Scan for the cell matching the given text and deliver its (X, Y) coordinate at center. 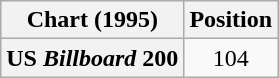
Position (231, 20)
US Billboard 200 (92, 58)
Chart (1995) (92, 20)
104 (231, 58)
